Return the (x, y) coordinate for the center point of the cell that contains the specified text.  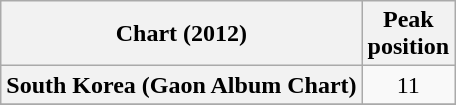
Peakposition (408, 34)
Chart (2012) (182, 34)
11 (408, 85)
South Korea (Gaon Album Chart) (182, 85)
